Pinpoint the cell where the given text exists, returning its [X, Y] midpoint coordinate. 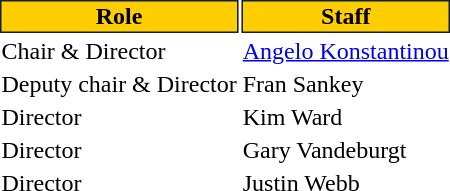
Staff [346, 16]
Gary Vandeburgt [346, 150]
Fran Sankey [346, 84]
Chair & Director [119, 51]
Deputy chair & Director [119, 84]
Role [119, 16]
Angelo Konstantinou [346, 51]
Kim Ward [346, 117]
